Locate the cell with the specified text and output its (x, y) center coordinate. 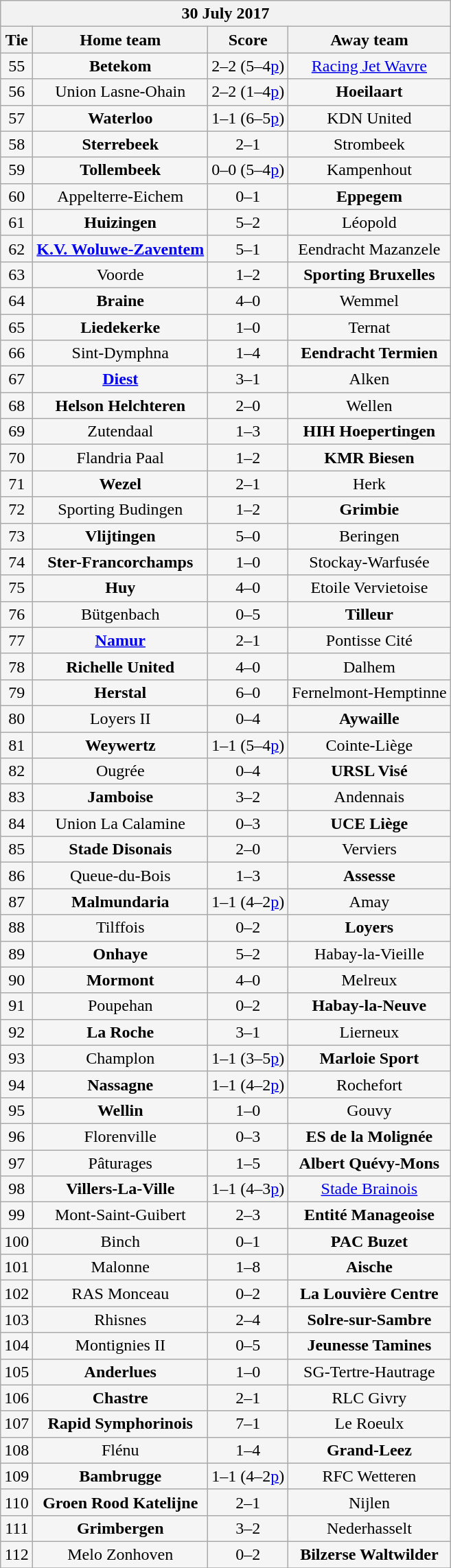
105 (16, 1372)
79 (16, 692)
RLC Givry (369, 1398)
Mormont (121, 980)
Groen Rood Katelijne (121, 1502)
67 (16, 379)
108 (16, 1450)
68 (16, 406)
Appelterre-Eichem (121, 196)
Pontisse Cité (369, 640)
Lierneux (369, 1032)
66 (16, 353)
Grimbie (369, 510)
Onhaye (121, 954)
Tilleur (369, 614)
57 (16, 118)
Champlon (121, 1058)
Rhisnes (121, 1320)
Nassagne (121, 1084)
69 (16, 432)
89 (16, 954)
KDN United (369, 118)
Bambrugge (121, 1476)
Union Lasne-Ohain (121, 92)
1–1 (3–5p) (248, 1058)
Entité Manageoise (369, 1215)
URSL Visé (369, 771)
Malonne (121, 1267)
Diest (121, 379)
Wezel (121, 484)
Flandria Paal (121, 458)
Cointe-Liège (369, 745)
Wellin (121, 1110)
La Louvière Centre (369, 1294)
Weywertz (121, 745)
Albert Quévy-Mons (369, 1163)
HIH Hoepertingen (369, 432)
Queue-du-Bois (121, 876)
Grimbergen (121, 1528)
64 (16, 301)
76 (16, 614)
1–8 (248, 1267)
65 (16, 327)
Le Roeulx (369, 1424)
Nederhasselt (369, 1528)
80 (16, 718)
Chastre (121, 1398)
Eppegem (369, 196)
RAS Monceau (121, 1294)
94 (16, 1084)
77 (16, 640)
101 (16, 1267)
Richelle United (121, 666)
Racing Jet Wavre (369, 66)
Habay-la-Vieille (369, 954)
Loyers (369, 928)
Ster-Francorchamps (121, 562)
99 (16, 1215)
Zutendaal (121, 432)
106 (16, 1398)
K.V. Woluwe-Zaventem (121, 248)
98 (16, 1189)
Etoile Vervietoise (369, 588)
1–5 (248, 1163)
63 (16, 274)
2–4 (248, 1320)
7–1 (248, 1424)
Namur (121, 640)
Huizingen (121, 222)
73 (16, 536)
Betekom (121, 66)
Flénu (121, 1450)
55 (16, 66)
PAC Buzet (369, 1241)
Score (248, 40)
112 (16, 1554)
Pâturages (121, 1163)
Gouvy (369, 1110)
Jamboise (121, 797)
93 (16, 1058)
82 (16, 771)
Wemmel (369, 301)
1–1 (5–4p) (248, 745)
Montignies II (121, 1346)
Union La Calamine (121, 823)
Sint-Dymphna (121, 353)
Rapid Symphorinois (121, 1424)
87 (16, 902)
Assesse (369, 876)
97 (16, 1163)
Strombeek (369, 144)
UCE Liège (369, 823)
72 (16, 510)
91 (16, 1006)
RFC Wetteren (369, 1476)
Léopold (369, 222)
70 (16, 458)
Solre-sur-Sambre (369, 1320)
95 (16, 1110)
6–0 (248, 692)
Jeunesse Tamines (369, 1346)
KMR Biesen (369, 458)
62 (16, 248)
Braine (121, 301)
58 (16, 144)
0–0 (5–4p) (248, 170)
Bütgenbach (121, 614)
Tie (16, 40)
Tollembeek (121, 170)
Tilffois (121, 928)
Aische (369, 1267)
Voorde (121, 274)
5–1 (248, 248)
Ternat (369, 327)
Helson Helchteren (121, 406)
Stade Disonais (121, 850)
La Roche (121, 1032)
Aywaille (369, 718)
96 (16, 1136)
104 (16, 1346)
88 (16, 928)
Binch (121, 1241)
Amay (369, 902)
Ougrée (121, 771)
Hoeilaart (369, 92)
103 (16, 1320)
Poupehan (121, 1006)
109 (16, 1476)
Florenville (121, 1136)
1–1 (4–3p) (248, 1189)
110 (16, 1502)
Habay-la-Neuve (369, 1006)
75 (16, 588)
Grand-Leez (369, 1450)
5–0 (248, 536)
2–2 (5–4p) (248, 66)
56 (16, 92)
Sporting Bruxelles (369, 274)
Beringen (369, 536)
Liedekerke (121, 327)
Malmundaria (121, 902)
107 (16, 1424)
Andennais (369, 797)
Mont-Saint-Guibert (121, 1215)
Anderlues (121, 1372)
Herstal (121, 692)
100 (16, 1241)
Dalhem (369, 666)
92 (16, 1032)
Fernelmont-Hemptinne (369, 692)
61 (16, 222)
83 (16, 797)
30 July 2017 (225, 14)
111 (16, 1528)
74 (16, 562)
Vlijtingen (121, 536)
Eendracht Termien (369, 353)
Sterrebeek (121, 144)
Home team (121, 40)
81 (16, 745)
90 (16, 980)
Verviers (369, 850)
86 (16, 876)
84 (16, 823)
Melreux (369, 980)
Bilzerse Waltwilder (369, 1554)
Marloie Sport (369, 1058)
Rochefort (369, 1084)
Alken (369, 379)
Eendracht Mazanzele (369, 248)
SG-Tertre-Hautrage (369, 1372)
Away team (369, 40)
2–3 (248, 1215)
60 (16, 196)
Stade Brainois (369, 1189)
Kampenhout (369, 170)
Sporting Budingen (121, 510)
Stockay-Warfusée (369, 562)
ES de la Molignée (369, 1136)
59 (16, 170)
85 (16, 850)
Nijlen (369, 1502)
Villers-La-Ville (121, 1189)
Waterloo (121, 118)
Huy (121, 588)
2–2 (1–4p) (248, 92)
Melo Zonhoven (121, 1554)
71 (16, 484)
Herk (369, 484)
Loyers II (121, 718)
102 (16, 1294)
Wellen (369, 406)
78 (16, 666)
1–1 (6–5p) (248, 118)
